Detect which cell encompasses the target text, then output its [X, Y] center coordinate. 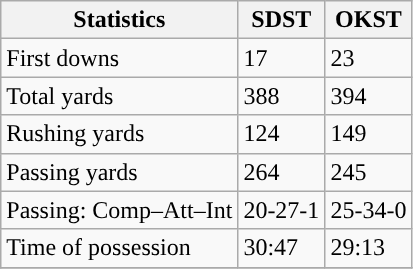
124 [282, 134]
149 [368, 134]
Statistics [120, 20]
Rushing yards [120, 134]
388 [282, 96]
29:13 [368, 248]
264 [282, 172]
25-34-0 [368, 210]
Passing: Comp–Att–Int [120, 210]
17 [282, 58]
First downs [120, 58]
245 [368, 172]
OKST [368, 20]
30:47 [282, 248]
23 [368, 58]
394 [368, 96]
Passing yards [120, 172]
SDST [282, 20]
Total yards [120, 96]
Time of possession [120, 248]
20-27-1 [282, 210]
